Search for the cell housing the specified text and yield its [X, Y] center coordinate. 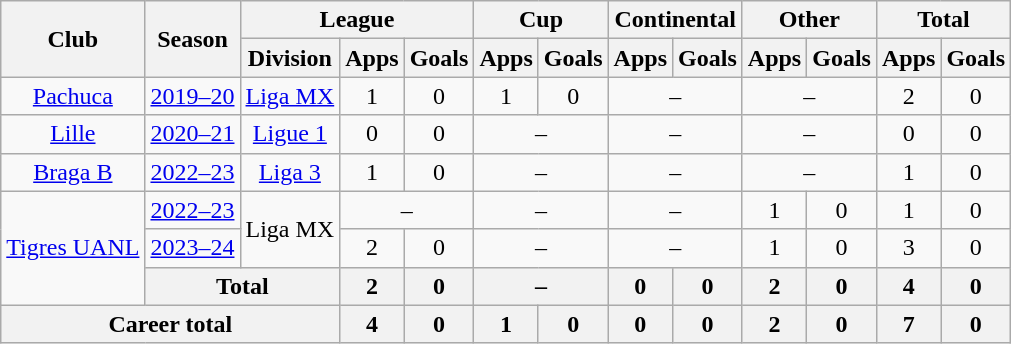
Braga B [73, 172]
Season [192, 39]
Tigres UANL [73, 248]
Career total [170, 324]
2019–20 [192, 96]
Pachuca [73, 96]
7 [908, 324]
Ligue 1 [290, 134]
Cup [541, 20]
Division [290, 58]
3 [908, 248]
Lille [73, 134]
2023–24 [192, 248]
Continental [675, 20]
2020–21 [192, 134]
League [357, 20]
Liga 3 [290, 172]
Other [809, 20]
Club [73, 39]
